Pinpoint the cell where the given text exists, returning its (x, y) midpoint coordinate. 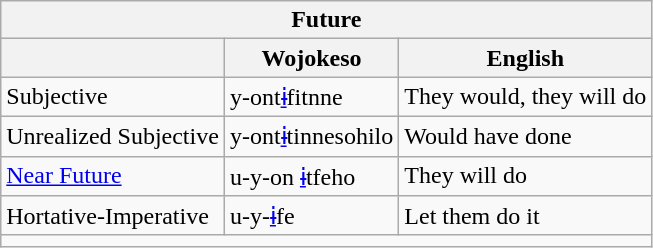
English (526, 58)
They would, they will do (526, 97)
Near Future (113, 176)
Subjective (113, 97)
Wojokeso (311, 58)
Hortative-Imperative (113, 216)
Unrealized Subjective (113, 136)
They will do (526, 176)
y-ontɨfitnne (311, 97)
y-ontɨtinnesohilo (311, 136)
Future (326, 20)
Would have done (526, 136)
u-y-ɨfe (311, 216)
Let them do it (526, 216)
u-y-on ɨtfeho (311, 176)
